Detect which cell encompasses the target text, then output its [X, Y] center coordinate. 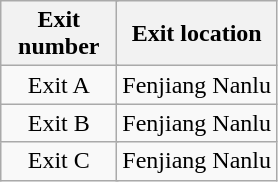
Exit B [59, 123]
Exit location [197, 34]
Exit A [59, 85]
Exit number [59, 34]
Exit C [59, 161]
